Extract the [x, y] coordinate from the center of the cell holding the provided text.  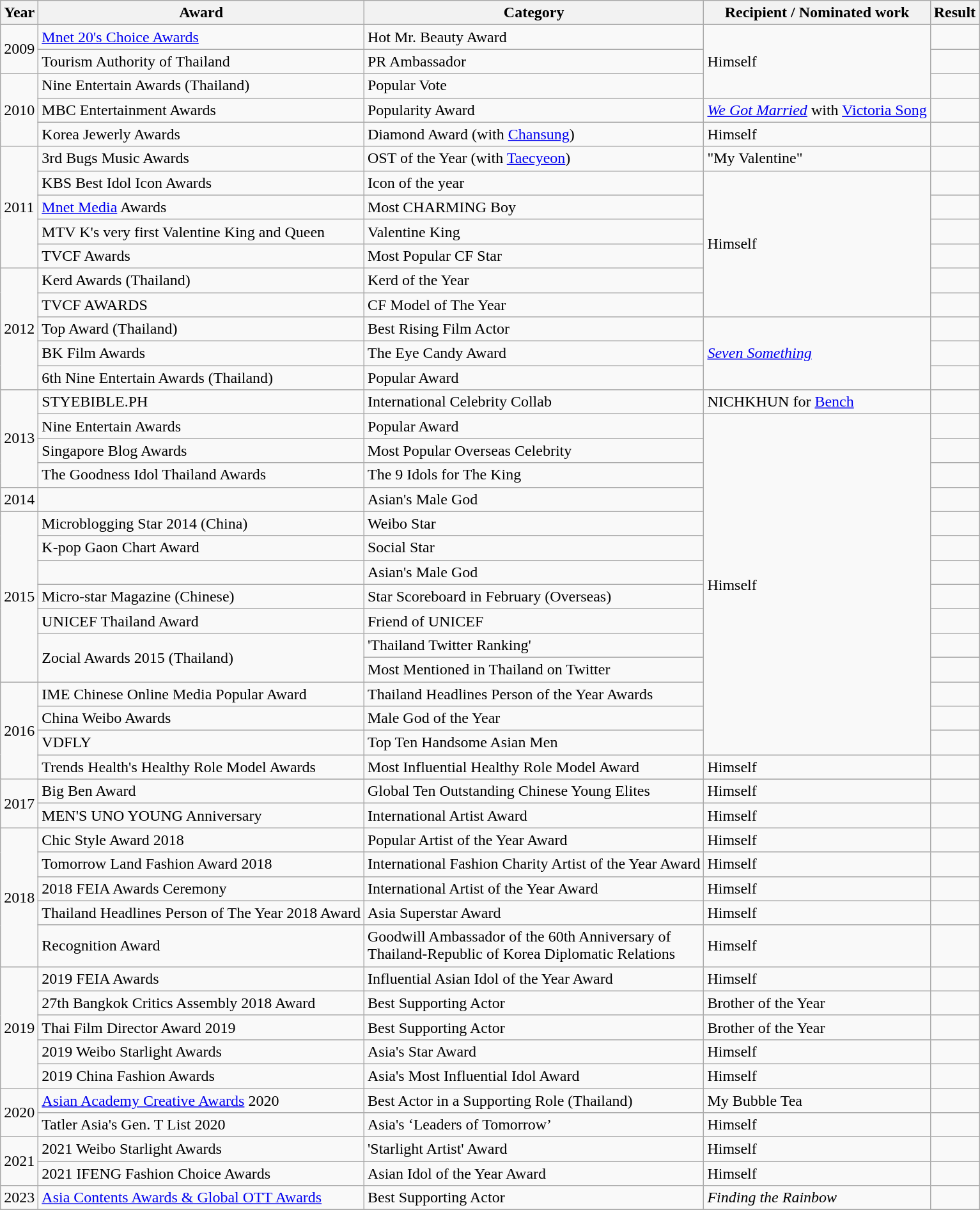
Diamond Award (with Chansung) [533, 134]
Tourism Authority of Thailand [201, 61]
Asia Contents Awards & Global OTT Awards [201, 1198]
Male God of the Year [533, 718]
2021 IFENG Fashion Choice Awards [201, 1174]
Most Popular Overseas Celebrity [533, 451]
The 9 Idols for The King [533, 475]
Result [954, 13]
Kerd Awards (Thailand) [201, 280]
Most CHARMING Boy [533, 207]
International Celebrity Collab [533, 402]
Mnet 20's Choice Awards [201, 37]
Category [533, 13]
Trends Health's Healthy Role Model Awards [201, 767]
Award [201, 13]
Most Mentioned in Thailand on Twitter [533, 669]
6th Nine Entertain Awards (Thailand) [201, 378]
2018 [19, 897]
2018 FEIA Awards Ceremony [201, 888]
China Weibo Awards [201, 718]
2013 [19, 438]
Most Popular CF Star [533, 256]
The Goodness Idol Thailand Awards [201, 475]
2014 [19, 499]
KBS Best Idol Icon Awards [201, 183]
2017 [19, 803]
Micro-star Magazine (Chinese) [201, 596]
Seven Something [817, 353]
Best Actor in a Supporting Role (Thailand) [533, 1100]
MTV K's very first Valentine King and Queen [201, 231]
PR Ambassador [533, 61]
Asia Superstar Award [533, 913]
Nine Entertain Awards [201, 426]
MEN'S UNO YOUNG Anniversary [201, 816]
2010 [19, 110]
3rd Bugs Music Awards [201, 159]
Icon of the year [533, 183]
Influential Asian Idol of the Year Award [533, 979]
Asian Idol of the Year Award [533, 1174]
2011 [19, 207]
Most Influential Healthy Role Model Award [533, 767]
Finding the Rainbow [817, 1198]
'Starlight Artist' Award [533, 1149]
Kerd of the Year [533, 280]
Tatler Asia's Gen. T List 2020 [201, 1125]
Thai Film Director Award 2019 [201, 1027]
Global Ten Outstanding Chinese Young Elites [533, 791]
International Artist of the Year Award [533, 888]
CF Model of The Year [533, 305]
IME Chinese Online Media Popular Award [201, 694]
Big Ben Award [201, 791]
Top Ten Handsome Asian Men [533, 743]
2019 FEIA Awards [201, 979]
2019 Weibo Starlight Awards [201, 1051]
"My Valentine" [817, 159]
STYEBIBLE.PH [201, 402]
Asia's Most Influential Idol Award [533, 1076]
2021 Weibo Starlight Awards [201, 1149]
2021 [19, 1161]
Microblogging Star 2014 (China) [201, 524]
2020 [19, 1112]
Best Rising Film Actor [533, 329]
Star Scoreboard in February (Overseas) [533, 596]
International Artist Award [533, 816]
BK Film Awards [201, 353]
Korea Jewerly Awards [201, 134]
Chic Style Award 2018 [201, 840]
Asia's Star Award [533, 1051]
Tomorrow Land Fashion Award 2018 [201, 864]
'Thailand Twitter Ranking' [533, 645]
Goodwill Ambassador of the 60th Anniversary ofThailand-Republic of Korea Diplomatic Relations [533, 946]
Asian Academy Creative Awards 2020 [201, 1100]
Popular Artist of the Year Award [533, 840]
2009 [19, 49]
2015 [19, 596]
2023 [19, 1198]
Weibo Star [533, 524]
2019 [19, 1027]
Asia's ‘Leaders of Tomorrow’ [533, 1125]
Nine Entertain Awards (Thailand) [201, 86]
UNICEF Thailand Award [201, 621]
NICHKHUN for Bench [817, 402]
Top Award (Thailand) [201, 329]
MBC Entertainment Awards [201, 110]
Zocial Awards 2015 (Thailand) [201, 657]
International Fashion Charity Artist of the Year Award [533, 864]
Thailand Headlines Person of the Year Awards [533, 694]
Year [19, 13]
Hot Mr. Beauty Award [533, 37]
Popularity Award [533, 110]
Popular Vote [533, 86]
Social Star [533, 548]
2019 China Fashion Awards [201, 1076]
Thailand Headlines Person of The Year 2018 Award [201, 913]
Recipient / Nominated work [817, 13]
TVCF AWARDS [201, 305]
Mnet Media Awards [201, 207]
Valentine King [533, 231]
OST of the Year (with Taecyeon) [533, 159]
Friend of UNICEF [533, 621]
My Bubble Tea [817, 1100]
K-pop Gaon Chart Award [201, 548]
2012 [19, 329]
We Got Married with Victoria Song [817, 110]
The Eye Candy Award [533, 353]
VDFLY [201, 743]
TVCF Awards [201, 256]
2016 [19, 730]
Singapore Blog Awards [201, 451]
27th Bangkok Critics Assembly 2018 Award [201, 1003]
Recognition Award [201, 946]
